Return (X, Y) of the center of cell containing provided text 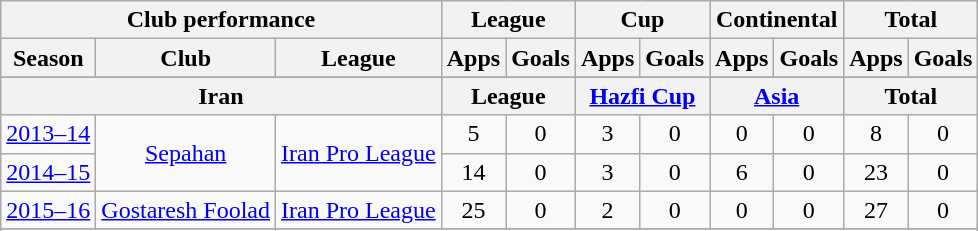
25 (473, 210)
Club performance (221, 20)
27 (876, 210)
Hazfi Cup (642, 96)
8 (876, 134)
14 (473, 172)
Asia (777, 96)
2015–16 (48, 210)
Season (48, 58)
Sepahan (186, 153)
Cup (642, 20)
Gostaresh Foolad (186, 210)
Continental (777, 20)
6 (742, 172)
5 (473, 134)
Club (186, 58)
Iran (221, 96)
2 (607, 210)
23 (876, 172)
2014–15 (48, 172)
2013–14 (48, 134)
